Return (x, y) of the center of cell containing provided text 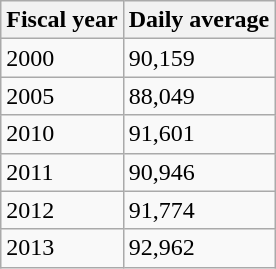
91,601 (199, 134)
92,962 (199, 248)
2013 (62, 248)
2011 (62, 172)
Fiscal year (62, 20)
2012 (62, 210)
91,774 (199, 210)
90,946 (199, 172)
2010 (62, 134)
2005 (62, 96)
2000 (62, 58)
Daily average (199, 20)
88,049 (199, 96)
90,159 (199, 58)
